From the cell containing the given text, extract its center point as (x, y) coordinate. 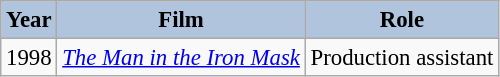
Production assistant (402, 58)
The Man in the Iron Mask (181, 58)
Year (29, 20)
Film (181, 20)
Role (402, 20)
1998 (29, 58)
